Provide the (x, y) coordinate of the cell's center where the given text is located.  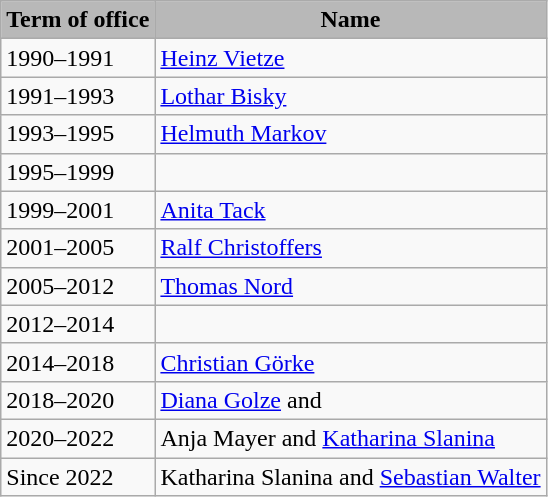
Christian Görke (350, 362)
Katharina Slanina and Sebastian Walter (350, 477)
Thomas Nord (350, 286)
2005–2012 (78, 286)
Lothar Bisky (350, 96)
Since 2022 (78, 477)
2012–2014 (78, 324)
Helmuth Markov (350, 134)
Term of office (78, 20)
Heinz Vietze (350, 58)
1991–1993 (78, 96)
1990–1991 (78, 58)
1993–1995 (78, 134)
2020–2022 (78, 438)
Anita Tack (350, 210)
Diana Golze and (350, 400)
2014–2018 (78, 362)
Ralf Christoffers (350, 248)
2001–2005 (78, 248)
Anja Mayer and Katharina Slanina (350, 438)
Name (350, 20)
1999–2001 (78, 210)
1995–1999 (78, 172)
2018–2020 (78, 400)
